Search for the cell housing the specified text and yield its (X, Y) center coordinate. 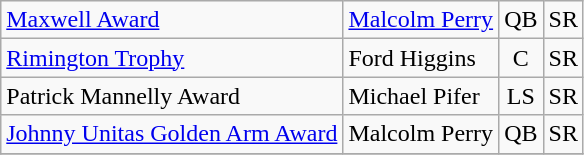
Johnny Unitas Golden Arm Award (172, 134)
C (521, 58)
Patrick Mannelly Award (172, 96)
Maxwell Award (172, 20)
Rimington Trophy (172, 58)
LS (521, 96)
Ford Higgins (421, 58)
Michael Pifer (421, 96)
